Search for the cell housing the specified text and yield its (X, Y) center coordinate. 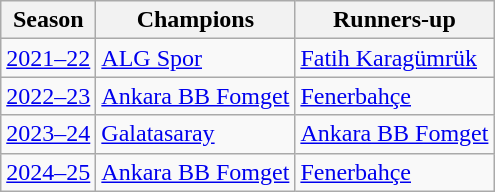
Season (48, 20)
2023–24 (48, 134)
ALG Spor (196, 58)
2021–22 (48, 58)
2022–23 (48, 96)
Runners-up (394, 20)
Fatih Karagümrük (394, 58)
2024–25 (48, 172)
Galatasaray (196, 134)
Champions (196, 20)
